Locate the cell with the specified text and output its (x, y) center coordinate. 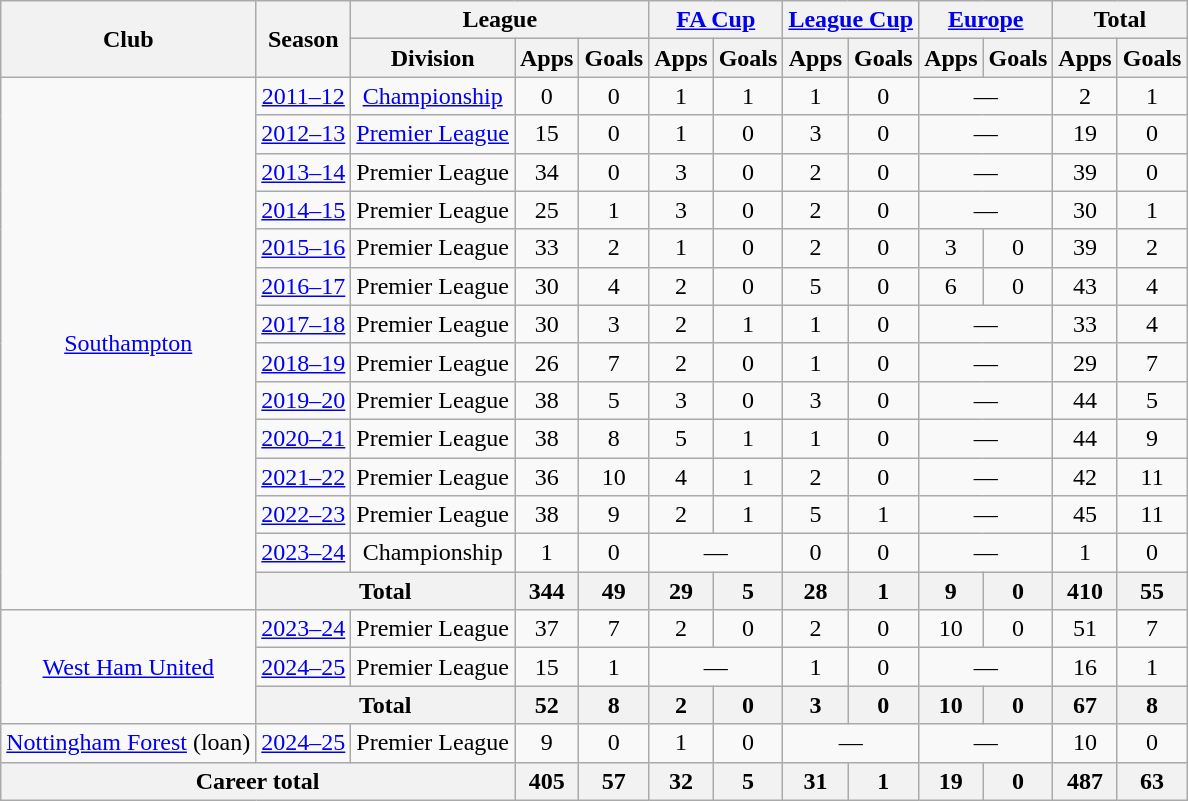
51 (1085, 629)
2020–21 (304, 438)
League Cup (851, 20)
487 (1085, 781)
Season (304, 39)
2013–14 (304, 172)
16 (1085, 667)
West Ham United (128, 667)
67 (1085, 705)
Southampton (128, 344)
2019–20 (304, 400)
405 (546, 781)
Club (128, 39)
6 (951, 286)
57 (614, 781)
Division (433, 58)
36 (546, 477)
2017–18 (304, 324)
42 (1085, 477)
Europe (986, 20)
410 (1085, 591)
25 (546, 210)
2022–23 (304, 515)
31 (816, 781)
63 (1152, 781)
2016–17 (304, 286)
49 (614, 591)
344 (546, 591)
2021–22 (304, 477)
2012–13 (304, 134)
52 (546, 705)
Nottingham Forest (loan) (128, 743)
Career total (258, 781)
26 (546, 362)
28 (816, 591)
34 (546, 172)
32 (681, 781)
37 (546, 629)
2011–12 (304, 96)
2014–15 (304, 210)
FA Cup (716, 20)
League (500, 20)
43 (1085, 286)
2015–16 (304, 248)
45 (1085, 515)
2018–19 (304, 362)
55 (1152, 591)
